Locate the cell with the specified text and output its [X, Y] center coordinate. 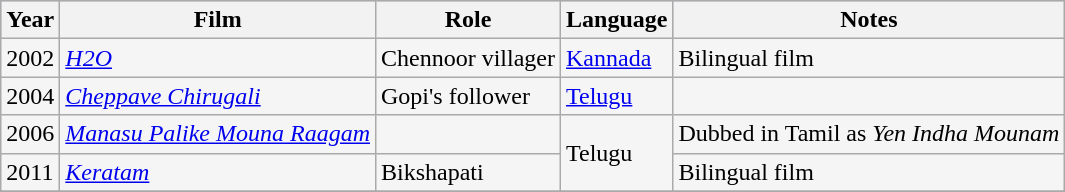
2004 [30, 96]
2006 [30, 134]
Language [617, 20]
H2O [218, 58]
Role [468, 20]
Dubbed in Tamil as Yen Indha Mounam [869, 134]
2002 [30, 58]
Bikshapati [468, 172]
Film [218, 20]
2011 [30, 172]
Notes [869, 20]
Manasu Palike Mouna Raagam [218, 134]
Keratam [218, 172]
Cheppave Chirugali [218, 96]
Year [30, 20]
Kannada [617, 58]
Chennoor villager [468, 58]
Gopi's follower [468, 96]
